Capture the cell that displays the provided text and extract its (X, Y) central coordinate. 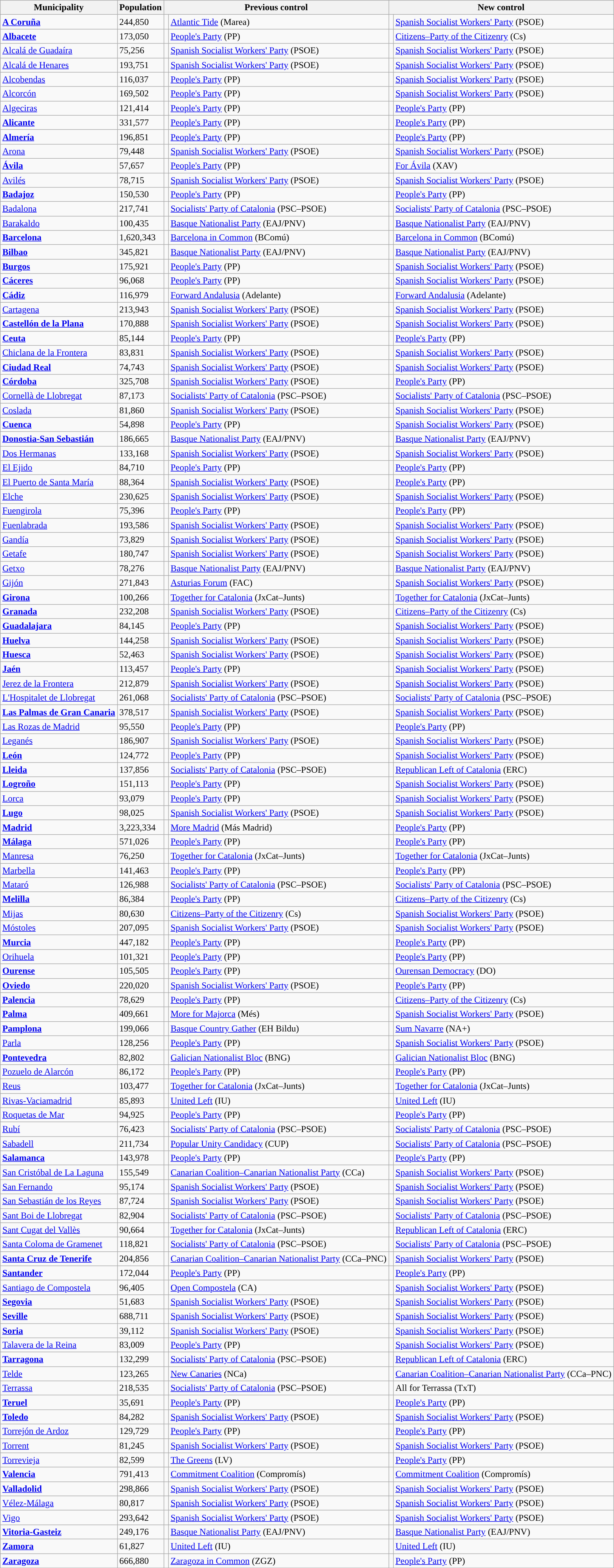
Alcalá de Guadaíra (59, 51)
Orihuela (59, 957)
54,898 (140, 425)
113,457 (140, 669)
331,577 (140, 122)
378,517 (140, 712)
133,168 (140, 453)
213,943 (140, 309)
Logroño (59, 784)
173,050 (140, 36)
61,827 (140, 1546)
83,831 (140, 353)
Jaén (59, 669)
Municipality (59, 8)
51,683 (140, 1302)
Badajoz (59, 195)
Roquetas de Mar (59, 1115)
Torrent (59, 1446)
80,817 (140, 1503)
74,743 (140, 367)
82,904 (140, 1215)
78,715 (140, 180)
76,423 (140, 1129)
Girona (59, 597)
Rivas-Vaciamadrid (59, 1101)
Seville (59, 1316)
Leganés (59, 741)
New control (501, 8)
220,020 (140, 985)
193,751 (140, 65)
Murcia (59, 942)
76,250 (140, 856)
86,172 (140, 1072)
Albacete (59, 36)
Las Palmas de Gran Canaria (59, 712)
3,223,334 (140, 827)
86,384 (140, 899)
172,044 (140, 1273)
186,907 (140, 741)
57,657 (140, 165)
Las Rozas de Madrid (59, 727)
Marbella (59, 870)
Almería (59, 137)
Palencia (59, 1000)
175,921 (140, 266)
Soria (59, 1330)
84,710 (140, 468)
Málaga (59, 841)
96,405 (140, 1287)
Barcelona (59, 238)
Segovia (59, 1302)
Torrevieja (59, 1460)
129,729 (140, 1431)
Getxo (59, 568)
Huelva (59, 640)
Sant Boi de Llobregat (59, 1215)
688,711 (140, 1316)
128,256 (140, 1043)
All for Terrassa (TxT) (504, 1388)
Valladolid (59, 1489)
Ciudad Real (59, 367)
217,741 (140, 209)
Ourense (59, 971)
Bilbao (59, 252)
The Greens (LV) (279, 1460)
New Canaries (NCa) (279, 1374)
Population (140, 8)
Toledo (59, 1417)
83,009 (140, 1345)
A Coruña (59, 22)
193,586 (140, 525)
Dos Hermanas (59, 453)
791,413 (140, 1474)
Alicante (59, 122)
More Madrid (Más Madrid) (279, 827)
Manresa (59, 856)
126,988 (140, 885)
121,414 (140, 108)
Rubí (59, 1129)
85,893 (140, 1101)
196,851 (140, 137)
81,245 (140, 1446)
Ávila (59, 165)
Popular Unity Candidacy (CUP) (279, 1144)
Cartagena (59, 309)
73,829 (140, 540)
105,505 (140, 971)
88,364 (140, 482)
San Fernando (59, 1187)
Coslada (59, 410)
Arona (59, 151)
Elche (59, 496)
Melilla (59, 899)
Zamora (59, 1546)
298,866 (140, 1489)
Córdoba (59, 381)
Talavera de la Reina (59, 1345)
Salamanca (59, 1158)
Canarian Coalition–Canarian Nationalist Party (CCa) (279, 1172)
Huesca (59, 655)
101,321 (140, 957)
Atlantic Tide (Marea) (279, 22)
Cuenca (59, 425)
204,856 (140, 1259)
87,173 (140, 396)
Alcorcón (59, 94)
409,661 (140, 1014)
Fuenlabrada (59, 525)
78,629 (140, 1000)
Zaragoza in Common (ZGZ) (279, 1561)
84,145 (140, 626)
98,025 (140, 813)
39,112 (140, 1330)
100,266 (140, 597)
Santa Coloma de Gramenet (59, 1244)
Mataró (59, 885)
447,182 (140, 942)
Ceuta (59, 338)
Guadalajara (59, 626)
85,144 (140, 338)
52,463 (140, 655)
79,448 (140, 151)
San Cristóbal de La Laguna (59, 1172)
Alcalá de Henares (59, 65)
Getafe (59, 554)
Burgos (59, 266)
Lugo (59, 813)
87,724 (140, 1201)
82,802 (140, 1057)
Jerez de la Frontera (59, 683)
Algeciras (59, 108)
Lleida (59, 770)
84,282 (140, 1417)
Reus (59, 1086)
Santa Cruz de Tenerife (59, 1259)
Santander (59, 1273)
Granada (59, 611)
Teruel (59, 1403)
116,037 (140, 79)
96,068 (140, 281)
124,772 (140, 755)
75,256 (140, 51)
95,550 (140, 727)
80,630 (140, 914)
More for Majorca (Més) (279, 1014)
Basque Country Gather (EH Bildu) (279, 1028)
90,664 (140, 1230)
271,843 (140, 583)
150,530 (140, 195)
Cádiz (59, 295)
81,860 (140, 410)
San Sebastián de los Reyes (59, 1201)
Mijas (59, 914)
Cáceres (59, 281)
Gandía (59, 540)
Torrejón de Ardoz (59, 1431)
571,026 (140, 841)
Badalona (59, 209)
Sum Navarre (NA+) (504, 1028)
82,599 (140, 1460)
230,625 (140, 496)
78,276 (140, 568)
94,925 (140, 1115)
170,888 (140, 324)
100,435 (140, 223)
151,113 (140, 784)
Lorca (59, 798)
Santiago de Compostela (59, 1287)
666,880 (140, 1561)
249,176 (140, 1532)
116,979 (140, 295)
35,691 (140, 1403)
Cornellà de Llobregat (59, 396)
137,856 (140, 770)
118,821 (140, 1244)
93,079 (140, 798)
212,879 (140, 683)
For Ávila (XAV) (504, 165)
Pozuelo de Alarcón (59, 1072)
Telde (59, 1374)
Vélez-Málaga (59, 1503)
345,821 (140, 252)
Asturias Forum (FAC) (279, 583)
155,549 (140, 1172)
Pamplona (59, 1028)
180,747 (140, 554)
Vigo (59, 1517)
Tarragona (59, 1359)
Pontevedra (59, 1057)
232,208 (140, 611)
Gijón (59, 583)
103,477 (140, 1086)
199,066 (140, 1028)
Fuengirola (59, 511)
186,665 (140, 439)
Barakaldo (59, 223)
244,850 (140, 22)
Previous control (276, 8)
Móstoles (59, 928)
169,502 (140, 94)
Chiclana de la Frontera (59, 353)
Castellón de la Plana (59, 324)
1,620,343 (140, 238)
Zaragoza (59, 1561)
293,642 (140, 1517)
Vitoria-Gasteiz (59, 1532)
Sant Cugat del Vallès (59, 1230)
Donostia-San Sebastián (59, 439)
Terrassa (59, 1388)
Oviedo (59, 985)
Valencia (59, 1474)
143,978 (140, 1158)
75,396 (140, 511)
218,535 (140, 1388)
Sabadell (59, 1144)
95,174 (140, 1187)
211,734 (140, 1144)
141,463 (140, 870)
261,068 (140, 698)
Ourensan Democracy (DO) (504, 971)
León (59, 755)
Alcobendas (59, 79)
325,708 (140, 381)
El Ejido (59, 468)
Parla (59, 1043)
123,265 (140, 1374)
207,095 (140, 928)
Palma (59, 1014)
L'Hospitalet de Llobregat (59, 698)
132,299 (140, 1359)
El Puerto de Santa María (59, 482)
Open Compostela (CA) (279, 1287)
Avilés (59, 180)
Madrid (59, 827)
144,258 (140, 640)
